Find where the given text appears and provide that cell's center as [X, Y] coordinate. 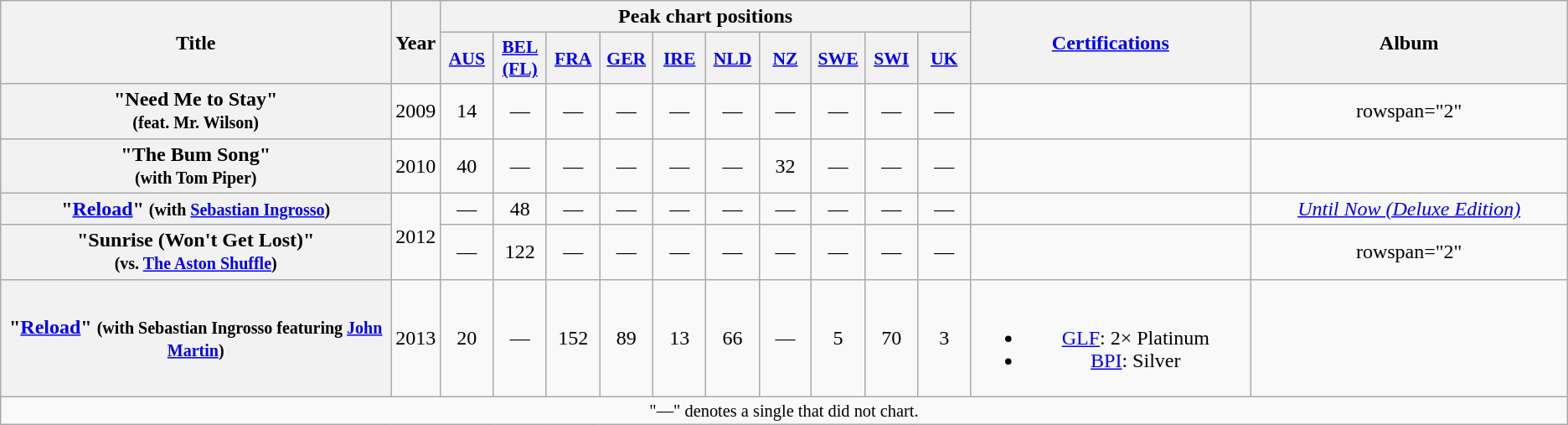
BEL(FL) [519, 59]
GER [627, 59]
"Need Me to Stay"(feat. Mr. Wilson) [196, 111]
"Sunrise (Won't Get Lost)"(vs. The Aston Shuffle) [196, 251]
5 [838, 338]
2009 [415, 111]
2010 [415, 166]
SWI [891, 59]
Title [196, 42]
152 [573, 338]
UK [945, 59]
IRE [680, 59]
"—" denotes a single that did not chart. [784, 411]
NLD [733, 59]
14 [467, 111]
"The Bum Song"(with Tom Piper) [196, 166]
2013 [415, 338]
13 [680, 338]
"Reload" (with Sebastian Ingrosso) [196, 209]
122 [519, 251]
NZ [786, 59]
Certifications [1111, 42]
89 [627, 338]
"Reload" (with Sebastian Ingrosso featuring John Martin) [196, 338]
Peak chart positions [705, 17]
SWE [838, 59]
48 [519, 209]
32 [786, 166]
FRA [573, 59]
70 [891, 338]
40 [467, 166]
Album [1409, 42]
66 [733, 338]
3 [945, 338]
Until Now (Deluxe Edition) [1409, 209]
AUS [467, 59]
2012 [415, 236]
Year [415, 42]
20 [467, 338]
GLF: 2× PlatinumBPI: Silver [1111, 338]
